Identify which cell holds the provided text, then report its [X, Y] central coordinate. 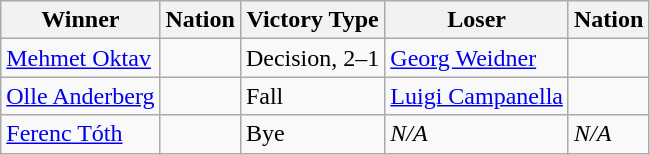
Luigi Campanella [477, 96]
Victory Type [312, 20]
Winner [80, 20]
Mehmet Oktav [80, 58]
Bye [312, 134]
Georg Weidner [477, 58]
Fall [312, 96]
Ferenc Tóth [80, 134]
Decision, 2–1 [312, 58]
Loser [477, 20]
Olle Anderberg [80, 96]
